Find where the given text appears and provide that cell's center as [x, y] coordinate. 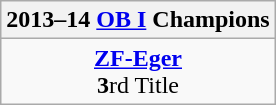
2013–14 OB I Champions [138, 20]
ZF-Eger3rd Title [138, 72]
